Determine the (x, y) coordinate at the center of the cell enclosing the given text.  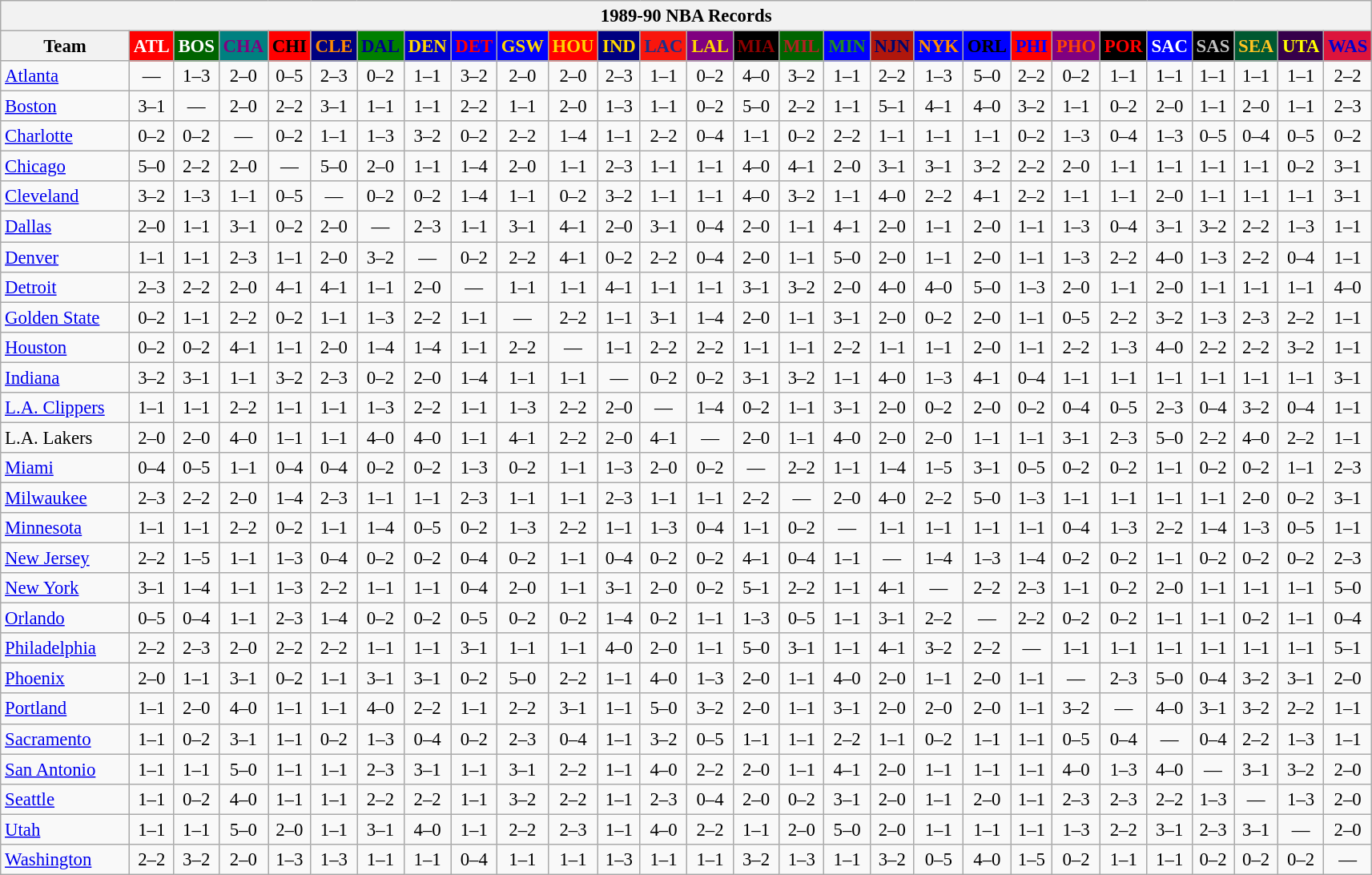
Portland (66, 709)
Team (66, 46)
Boston (66, 107)
WAS (1348, 46)
San Antonio (66, 769)
BOS (196, 46)
Indiana (66, 377)
PHI (1032, 46)
CHI (289, 46)
Atlanta (66, 76)
MIL (802, 46)
Utah (66, 829)
MIN (847, 46)
Orlando (66, 619)
Minnesota (66, 528)
New Jersey (66, 558)
Milwaukee (66, 498)
L.A. Clippers (66, 408)
SEA (1256, 46)
CHA (243, 46)
PHO (1076, 46)
SAC (1169, 46)
DAL (381, 46)
LAC (663, 46)
Phoenix (66, 679)
Chicago (66, 167)
ATL (151, 46)
Philadelphia (66, 648)
Golden State (66, 317)
DET (474, 46)
GSW (522, 46)
CLE (333, 46)
Seattle (66, 799)
ORL (987, 46)
Sacramento (66, 739)
DEN (428, 46)
New York (66, 588)
HOU (573, 46)
Cleveland (66, 196)
NYK (939, 46)
IND (619, 46)
1989-90 NBA Records (686, 16)
Denver (66, 257)
L.A. Lakers (66, 437)
POR (1123, 46)
UTA (1301, 46)
SAS (1213, 46)
Houston (66, 347)
Dallas (66, 227)
MIA (756, 46)
Charlotte (66, 136)
LAL (710, 46)
Miami (66, 468)
Detroit (66, 287)
Washington (66, 860)
NJN (892, 46)
